From the cell containing the given text, extract its center point as [x, y] coordinate. 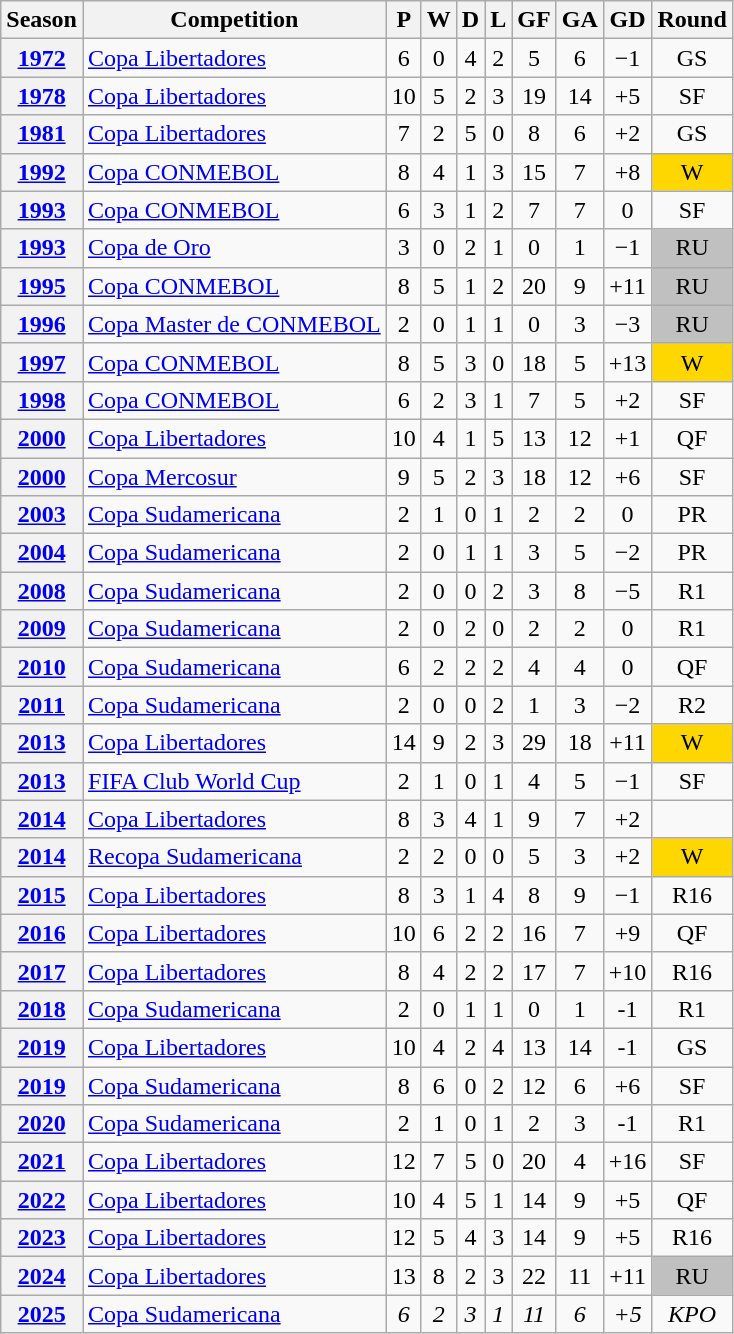
GF [534, 20]
+8 [628, 172]
2023 [42, 1238]
L [498, 20]
KPO [692, 1314]
R2 [692, 705]
19 [534, 96]
+10 [628, 971]
Season [42, 20]
2011 [42, 705]
Recopa Sudamericana [234, 857]
2003 [42, 515]
2021 [42, 1162]
P [404, 20]
2022 [42, 1200]
2010 [42, 667]
+1 [628, 438]
1978 [42, 96]
2024 [42, 1276]
+13 [628, 362]
2018 [42, 1009]
2004 [42, 553]
GD [628, 20]
Competition [234, 20]
16 [534, 933]
Copa de Oro [234, 248]
+16 [628, 1162]
22 [534, 1276]
1981 [42, 134]
1992 [42, 172]
1997 [42, 362]
2016 [42, 933]
29 [534, 743]
2020 [42, 1124]
2025 [42, 1314]
FIFA Club World Cup [234, 781]
2015 [42, 895]
1998 [42, 400]
Round [692, 20]
Copa Mercosur [234, 477]
+9 [628, 933]
15 [534, 172]
Copa Master de CONMEBOL [234, 324]
1972 [42, 58]
D [470, 20]
GA [580, 20]
1996 [42, 324]
1995 [42, 286]
2008 [42, 591]
−5 [628, 591]
2009 [42, 629]
17 [534, 971]
−3 [628, 324]
2017 [42, 971]
